Detect which cell encompasses the target text, then output its (x, y) center coordinate. 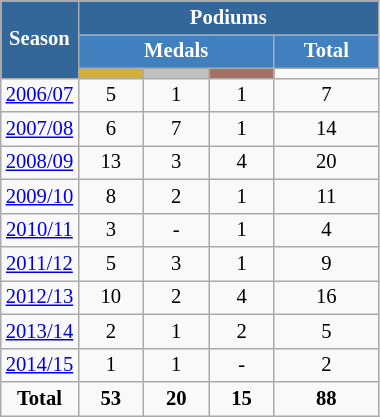
15 (242, 399)
2013/14 (40, 331)
9 (326, 263)
16 (326, 297)
2006/07 (40, 95)
13 (110, 162)
2008/09 (40, 162)
6 (110, 129)
14 (326, 129)
Podiums (228, 17)
10 (110, 297)
8 (110, 196)
53 (110, 399)
Medals (176, 51)
2007/08 (40, 129)
2010/11 (40, 230)
Season (40, 38)
2011/12 (40, 263)
2014/15 (40, 365)
2012/13 (40, 297)
2009/10 (40, 196)
88 (326, 399)
11 (326, 196)
